Capture the cell that displays the provided text and extract its (X, Y) central coordinate. 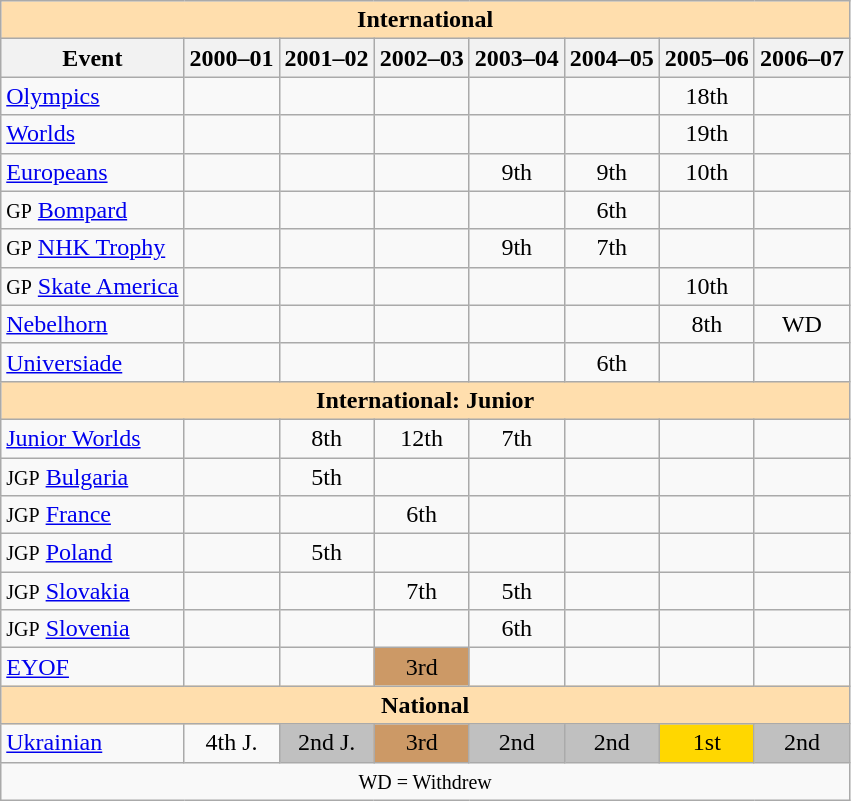
Ukrainian (92, 743)
1st (706, 743)
Nebelhorn (92, 324)
JGP Poland (92, 553)
4th J. (232, 743)
Worlds (92, 134)
GP Skate America (92, 286)
EYOF (92, 667)
19th (706, 134)
Event (92, 58)
GP Bompard (92, 210)
Junior Worlds (92, 438)
JGP Slovenia (92, 629)
WD = Withdrew (426, 781)
2002–03 (422, 58)
International: Junior (426, 400)
International (426, 20)
2001–02 (326, 58)
JGP France (92, 515)
JGP Slovakia (92, 591)
Europeans (92, 172)
National (426, 705)
2003–04 (516, 58)
GP NHK Trophy (92, 248)
JGP Bulgaria (92, 477)
2000–01 (232, 58)
2004–05 (612, 58)
2nd J. (326, 743)
Universiade (92, 362)
2005–06 (706, 58)
2006–07 (802, 58)
12th (422, 438)
18th (706, 96)
WD (802, 324)
Olympics (92, 96)
